Identify which cell holds the provided text, then report its (x, y) central coordinate. 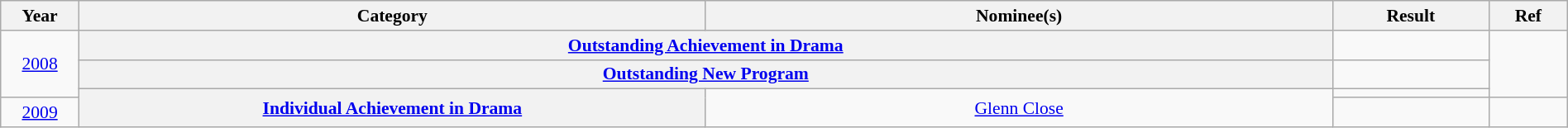
Result (1411, 16)
2009 (40, 112)
Nominee(s) (1019, 16)
Glenn Close (1019, 108)
Individual Achievement in Drama (392, 108)
Year (40, 16)
Outstanding New Program (705, 74)
Category (392, 16)
Ref (1528, 16)
2008 (40, 64)
Outstanding Achievement in Drama (705, 45)
